Extract the (x, y) coordinate from the center of the cell holding the provided text.  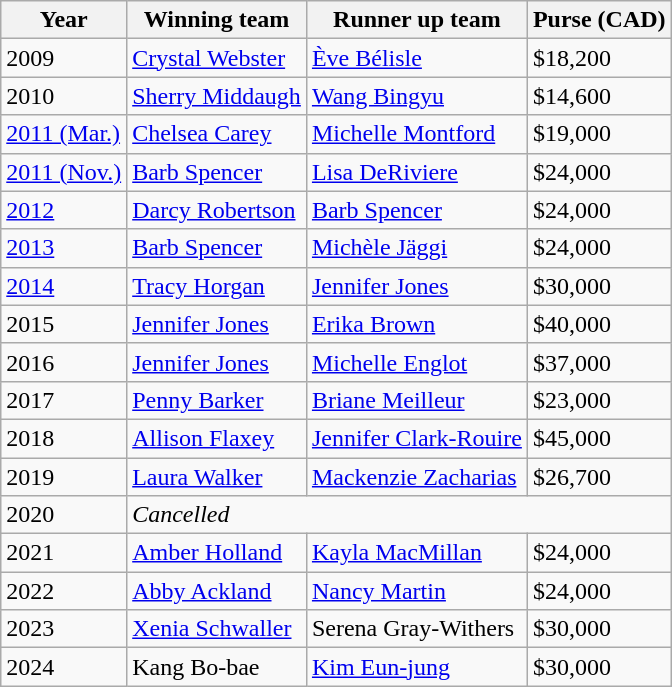
2016 (64, 362)
$23,000 (599, 400)
Tracy Horgan (217, 286)
Purse (CAD) (599, 20)
$40,000 (599, 324)
Cancelled (399, 515)
Penny Barker (217, 400)
2023 (64, 629)
Lisa DeRiviere (416, 172)
Kang Bo-bae (217, 667)
$26,700 (599, 477)
Michelle Englot (416, 362)
2010 (64, 96)
Xenia Schwaller (217, 629)
Chelsea Carey (217, 134)
2013 (64, 248)
2019 (64, 477)
Allison Flaxey (217, 438)
2018 (64, 438)
$37,000 (599, 362)
Runner up team (416, 20)
Erika Brown (416, 324)
Mackenzie Zacharias (416, 477)
2021 (64, 553)
Year (64, 20)
Amber Holland (217, 553)
Sherry Middaugh (217, 96)
Wang Bingyu (416, 96)
Darcy Robertson (217, 210)
2024 (64, 667)
$14,600 (599, 96)
Kim Eun-jung (416, 667)
Ève Bélisle (416, 58)
$45,000 (599, 438)
Nancy Martin (416, 591)
Abby Ackland (217, 591)
Briane Meilleur (416, 400)
$19,000 (599, 134)
Crystal Webster (217, 58)
2022 (64, 591)
Serena Gray-Withers (416, 629)
2012 (64, 210)
2011 (Nov.) (64, 172)
2014 (64, 286)
Kayla MacMillan (416, 553)
Michèle Jäggi (416, 248)
2015 (64, 324)
Jennifer Clark-Rouire (416, 438)
Winning team (217, 20)
$18,200 (599, 58)
2011 (Mar.) (64, 134)
Michelle Montford (416, 134)
2017 (64, 400)
Laura Walker (217, 477)
2020 (64, 515)
2009 (64, 58)
